Detect which cell encompasses the target text, then output its [X, Y] center coordinate. 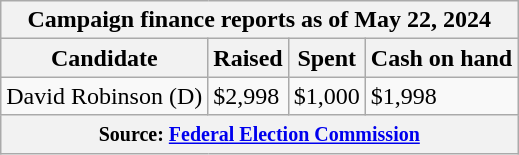
$2,998 [248, 96]
$1,000 [326, 96]
Spent [326, 58]
Campaign finance reports as of May 22, 2024 [260, 20]
Raised [248, 58]
Cash on hand [441, 58]
Source: Federal Election Commission [260, 134]
Candidate [104, 58]
$1,998 [441, 96]
David Robinson (D) [104, 96]
